Provide the [x, y] coordinate of the cell's center where the given text is located.  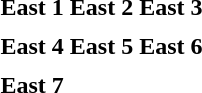
East 5 [101, 46]
